Find where the given text appears and provide that cell's center as [x, y] coordinate. 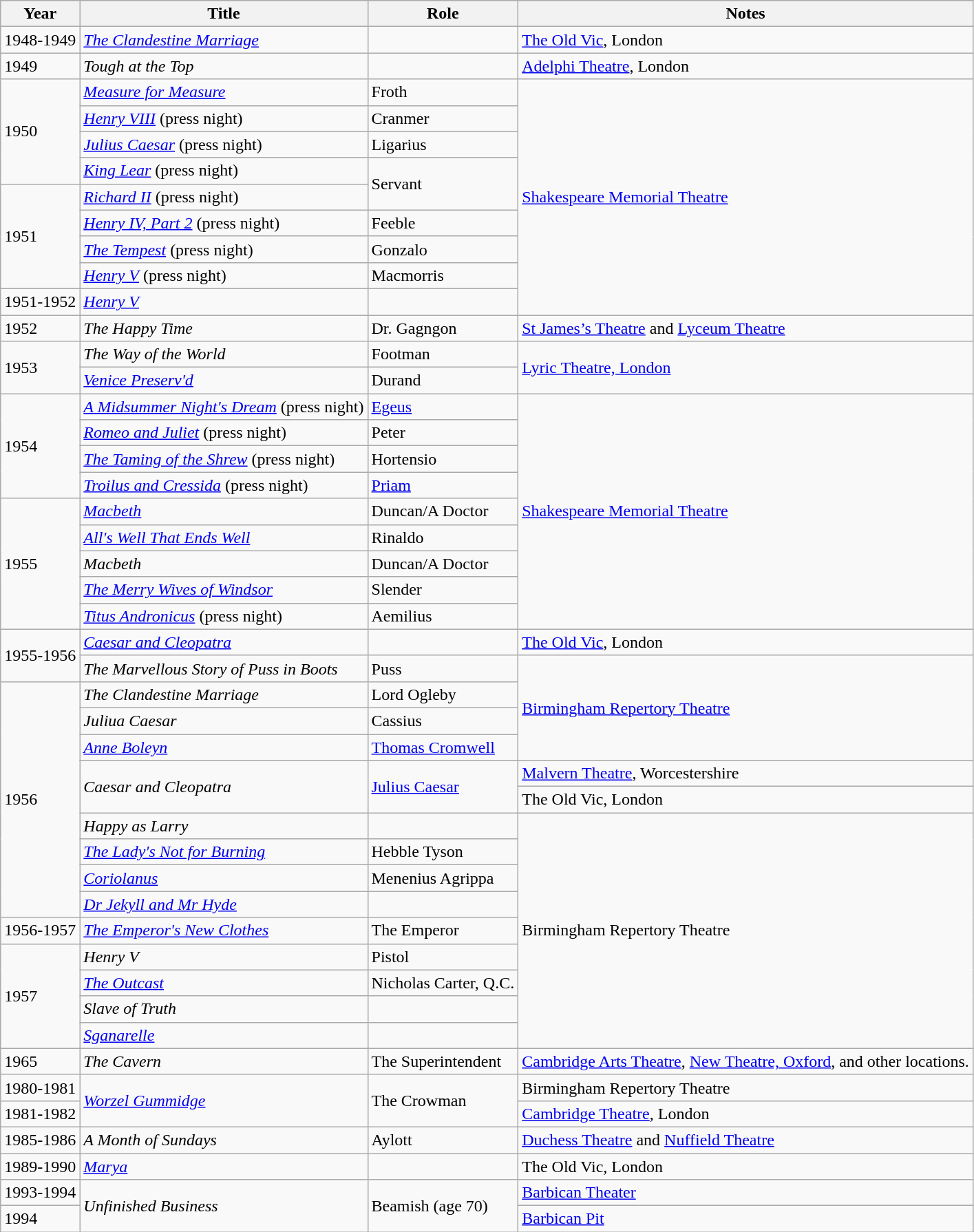
A Midsummer Night's Dream (press night) [224, 407]
Anne Boleyn [224, 747]
1948-1949 [40, 40]
Unfinished Business [224, 1206]
The Happy Time [224, 328]
Barbican Pit [746, 1219]
Egeus [443, 407]
Slave of Truth [224, 1009]
Peter [443, 433]
Servant [443, 184]
The Emperor's New Clothes [224, 931]
The Crowman [443, 1101]
Dr. Gagngon [443, 328]
The Superintendent [443, 1061]
1956 [40, 800]
Henry IV, Part 2 (press night) [224, 223]
1951-1952 [40, 301]
Ligarius [443, 145]
1957 [40, 996]
1955-1956 [40, 655]
The Cavern [224, 1061]
1952 [40, 328]
Macmorris [443, 275]
Feeble [443, 223]
1951 [40, 236]
1980-1981 [40, 1087]
Juliua Caesar [224, 721]
Hortensio [443, 459]
Titus Andronicus (press night) [224, 616]
1965 [40, 1061]
King Lear (press night) [224, 171]
The Outcast [224, 983]
1949 [40, 66]
A Month of Sundays [224, 1140]
Lord Ogleby [443, 694]
Cambridge Arts Theatre, New Theatre, Oxford, and other locations. [746, 1061]
Aemilius [443, 616]
Lyric Theatre, London [746, 368]
The Merry Wives of Windsor [224, 590]
1981-1982 [40, 1114]
Coriolanus [224, 878]
Froth [443, 92]
Role [443, 14]
Sganarelle [224, 1035]
Aylott [443, 1140]
Malvern Theatre, Worcestershire [746, 774]
The Taming of the Shrew (press night) [224, 459]
Marya [224, 1167]
Priam [443, 485]
1953 [40, 368]
Thomas Cromwell [443, 747]
The Tempest (press night) [224, 249]
The Lady's Not for Burning [224, 852]
Puss [443, 668]
Julius Caesar [443, 787]
Year [40, 14]
Measure for Measure [224, 92]
Pistol [443, 957]
Cassius [443, 721]
Slender [443, 590]
Dr Jekyll and Mr Hyde [224, 904]
Durand [443, 381]
Notes [746, 14]
1954 [40, 446]
Cambridge Theatre, London [746, 1114]
1993-1994 [40, 1193]
Happy as Larry [224, 826]
Nicholas Carter, Q.C. [443, 983]
The Marvellous Story of Puss in Boots [224, 668]
Title [224, 14]
Cranmer [443, 118]
Adelphi Theatre, London [746, 66]
Troilus and Cressida (press night) [224, 485]
Worzel Gummidge [224, 1101]
All's Well That Ends Well [224, 538]
Richard II (press night) [224, 197]
The Emperor [443, 931]
1989-1990 [40, 1167]
Henry VIII (press night) [224, 118]
Beamish (age 70) [443, 1206]
Venice Preserv'd [224, 381]
1956-1957 [40, 931]
Gonzalo [443, 249]
Duchess Theatre and Nuffield Theatre [746, 1140]
Barbican Theater [746, 1193]
Menenius Agrippa [443, 878]
Rinaldo [443, 538]
1950 [40, 131]
The Way of the World [224, 354]
Romeo and Juliet (press night) [224, 433]
1994 [40, 1219]
Hebble Tyson [443, 852]
Footman [443, 354]
Tough at the Top [224, 66]
1955 [40, 564]
Julius Caesar (press night) [224, 145]
1985-1986 [40, 1140]
Henry V (press night) [224, 275]
St James’s Theatre and Lyceum Theatre [746, 328]
